Capture the cell that displays the provided text and extract its (X, Y) central coordinate. 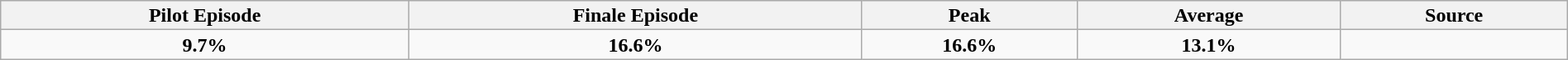
13.1% (1209, 45)
Finale Episode (636, 15)
9.7% (205, 45)
Pilot Episode (205, 15)
Average (1209, 15)
Source (1454, 15)
Peak (969, 15)
